Locate the cell with the specified text and output its (X, Y) center coordinate. 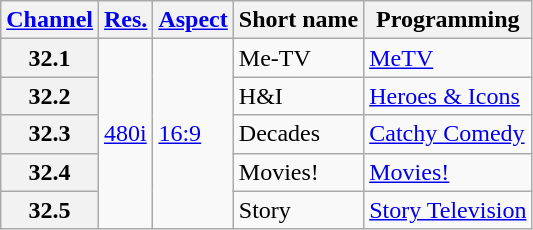
Aspect (193, 20)
16:9 (193, 134)
Res. (126, 20)
Decades (298, 134)
32.1 (50, 58)
Programming (448, 20)
32.3 (50, 134)
Story Television (448, 210)
Story (298, 210)
32.2 (50, 96)
MeTV (448, 58)
Channel (50, 20)
Me-TV (298, 58)
Short name (298, 20)
Heroes & Icons (448, 96)
480i (126, 134)
32.4 (50, 172)
32.5 (50, 210)
Catchy Comedy (448, 134)
H&I (298, 96)
